Scan for the cell matching the given text and deliver its (x, y) coordinate at center. 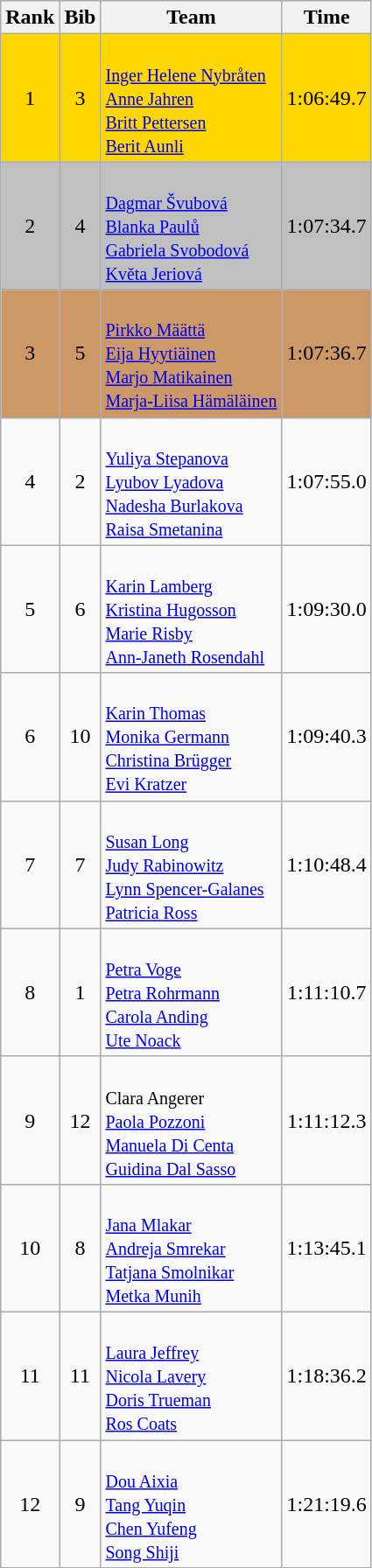
Team (191, 17)
Inger Helene NybråtenAnne JahrenBritt PettersenBerit Aunli (191, 98)
Jana MlakarAndreja SmrekarTatjana Smolnikar Metka Munih (191, 1248)
Dagmar Švubová Blanka PaulůGabriela SvobodováKvěta Jeriová (191, 226)
Petra VogePetra RohrmannCarola Anding Ute Noack (191, 992)
1:21:19.6 (326, 1504)
Time (326, 17)
1:10:48.4 (326, 864)
1:07:34.7 (326, 226)
Susan LongJudy RabinowitzLynn Spencer-Galanes Patricia Ross (191, 864)
1:06:49.7 (326, 98)
Rank (30, 17)
1:07:36.7 (326, 353)
1:11:10.7 (326, 992)
1:11:12.3 (326, 1120)
1:09:30.0 (326, 609)
Laura JeffreyNicola LaveryDoris Trueman Ros Coats (191, 1375)
Dou AixiaTang YuqinChen Yufeng Song Shiji (191, 1504)
Pirkko MäättäEija HyytiäinenMarjo Matikainen Marja-Liisa Hämäläinen (191, 353)
Yuliya StepanovaLyubov LyadovaNadesha Burlakova Raisa Smetanina (191, 481)
1:18:36.2 (326, 1375)
Karin LambergKristina HugossonMarie Risby Ann-Janeth Rosendahl (191, 609)
1:09:40.3 (326, 737)
Bib (81, 17)
Clara AngererPaola PozzoniManuela Di Centa Guidina Dal Sasso (191, 1120)
1:13:45.1 (326, 1248)
Karin ThomasMonika GermannChristina Brügger Evi Kratzer (191, 737)
1:07:55.0 (326, 481)
